Detect which cell encompasses the target text, then output its (x, y) center coordinate. 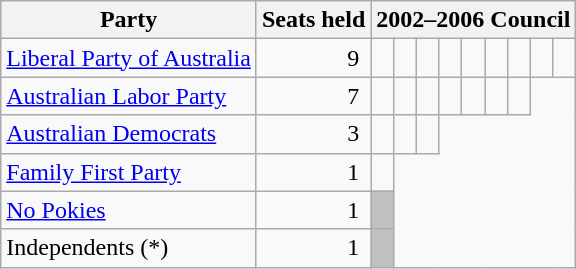
Liberal Party of Australia (129, 58)
No Pokies (129, 210)
7 (313, 96)
Seats held (313, 20)
Australian Labor Party (129, 96)
9 (313, 58)
Independents (*) (129, 248)
3 (313, 134)
Party (129, 20)
Family First Party (129, 172)
Australian Democrats (129, 134)
2002–2006 Council (474, 20)
